Determine the (x, y) coordinate at the center of the cell enclosing the given text.  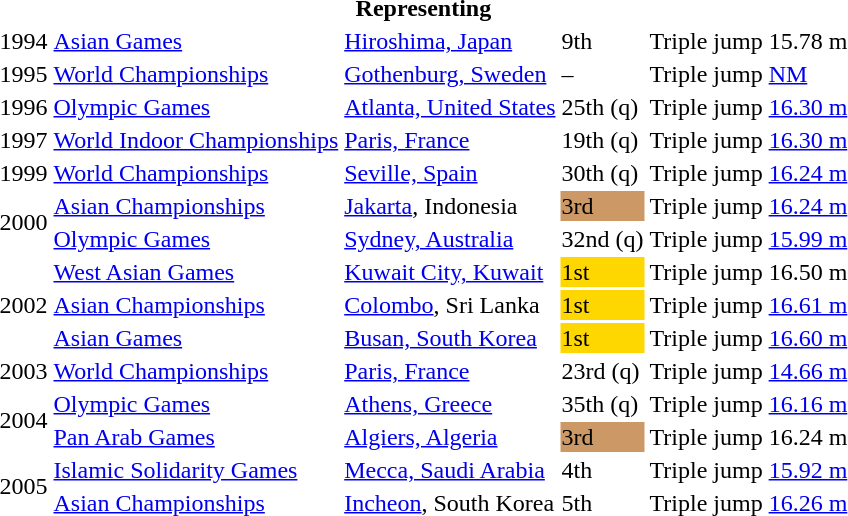
Gothenburg, Sweden (450, 74)
Colombo, Sri Lanka (450, 305)
Islamic Solidarity Games (196, 470)
9th (602, 41)
– (602, 74)
Sydney, Australia (450, 239)
Mecca, Saudi Arabia (450, 470)
30th (q) (602, 173)
35th (q) (602, 404)
Pan Arab Games (196, 437)
Jakarta, Indonesia (450, 206)
23rd (q) (602, 371)
Kuwait City, Kuwait (450, 272)
Athens, Greece (450, 404)
World Indoor Championships (196, 140)
Algiers, Algeria (450, 437)
32nd (q) (602, 239)
Atlanta, United States (450, 107)
Busan, South Korea (450, 338)
Seville, Spain (450, 173)
West Asian Games (196, 272)
4th (602, 470)
25th (q) (602, 107)
19th (q) (602, 140)
Hiroshima, Japan (450, 41)
